Locate the cell with the specified text and output its (x, y) center coordinate. 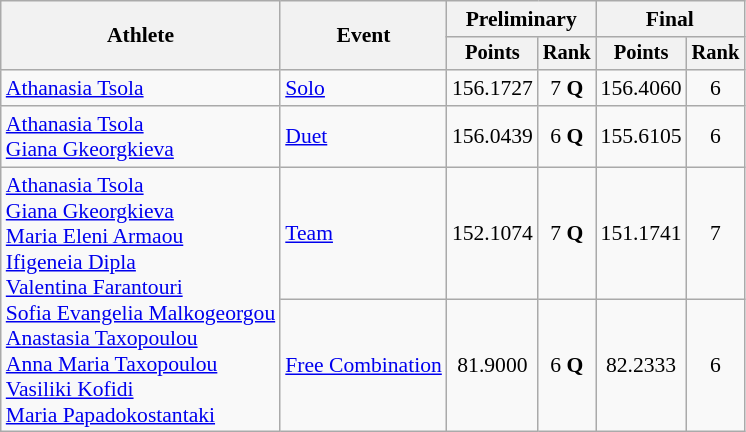
Athanasia TsolaGiana Gkeorgkieva (140, 136)
Solo (364, 88)
Preliminary (522, 19)
Athlete (140, 36)
156.4060 (642, 88)
6 Q (567, 136)
155.6105 (642, 136)
Event (364, 36)
Athanasia Tsola (140, 88)
Final (670, 19)
Team (364, 234)
151.1741 (642, 234)
Duet (364, 136)
156.1727 (492, 88)
152.1074 (492, 234)
7 (716, 234)
156.0439 (492, 136)
